Output the (x, y) coordinate of the center of the cell containing the given text.  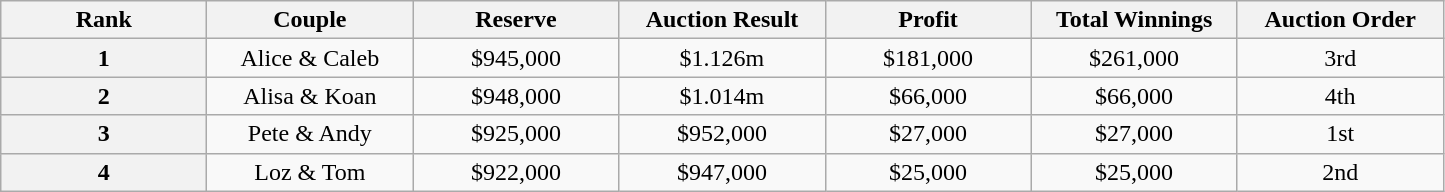
Loz & Tom (310, 172)
$952,000 (722, 134)
$181,000 (928, 58)
$1.014m (722, 96)
3rd (1340, 58)
Couple (310, 20)
Alisa & Koan (310, 96)
$947,000 (722, 172)
1st (1340, 134)
Auction Order (1340, 20)
Reserve (516, 20)
Profit (928, 20)
$261,000 (1134, 58)
$948,000 (516, 96)
Alice & Caleb (310, 58)
Total Winnings (1134, 20)
$1.126m (722, 58)
Pete & Andy (310, 134)
$925,000 (516, 134)
1 (104, 58)
2 (104, 96)
Auction Result (722, 20)
4 (104, 172)
$922,000 (516, 172)
$945,000 (516, 58)
2nd (1340, 172)
Rank (104, 20)
4th (1340, 96)
3 (104, 134)
